Capture the cell that displays the provided text and extract its (x, y) central coordinate. 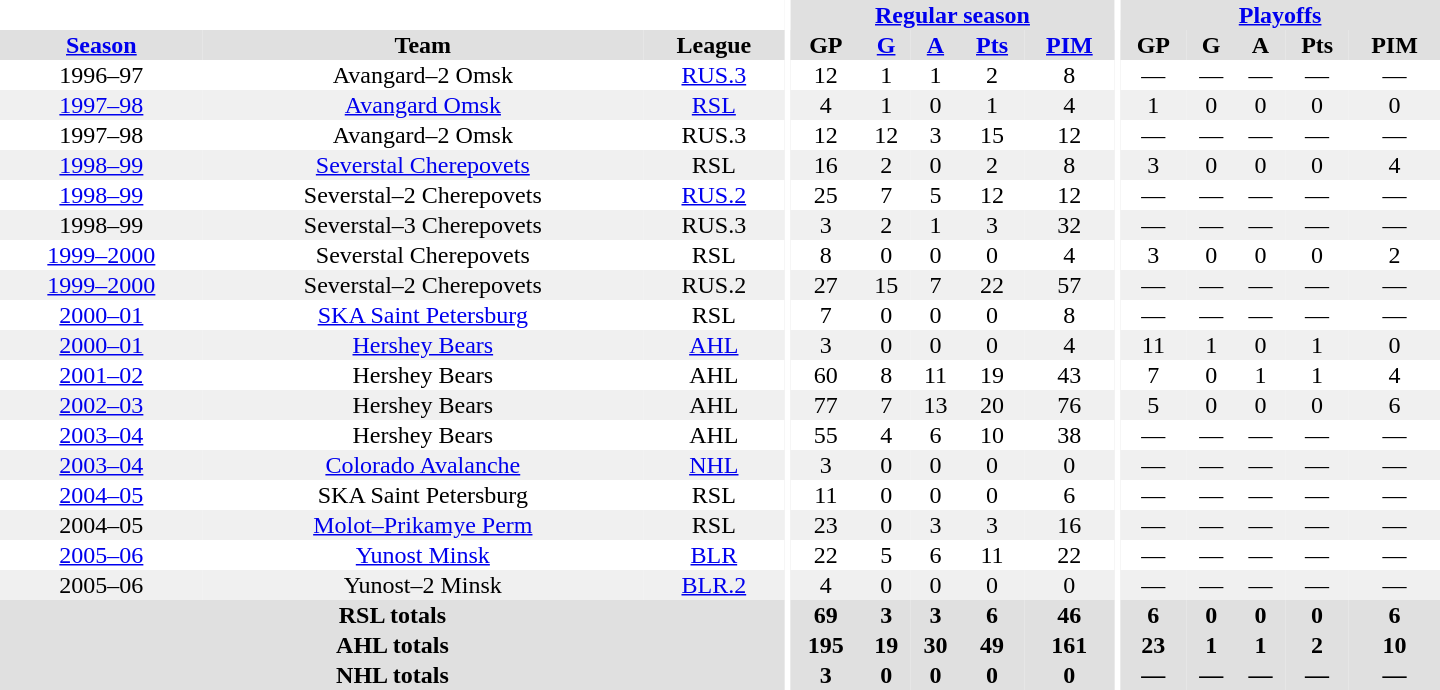
RSL totals (392, 615)
49 (992, 645)
2001–02 (102, 375)
Regular season (952, 15)
43 (1070, 375)
Severstal–3 Cherepovets (423, 225)
20 (992, 405)
Yunost Minsk (423, 555)
Colorado Avalanche (423, 465)
Yunost–2 Minsk (423, 585)
2002–03 (102, 405)
BLR.2 (714, 585)
161 (1070, 645)
46 (1070, 615)
55 (826, 435)
32 (1070, 225)
League (714, 45)
1996–97 (102, 75)
77 (826, 405)
38 (1070, 435)
NHL totals (392, 675)
69 (826, 615)
Team (423, 45)
27 (826, 285)
25 (826, 195)
Avangard Omsk (423, 105)
76 (1070, 405)
NHL (714, 465)
Molot–Prikamye Perm (423, 525)
13 (936, 405)
Season (102, 45)
195 (826, 645)
Playoffs (1280, 15)
30 (936, 645)
BLR (714, 555)
60 (826, 375)
57 (1070, 285)
AHL totals (392, 645)
